Search for the cell housing the specified text and yield its [X, Y] center coordinate. 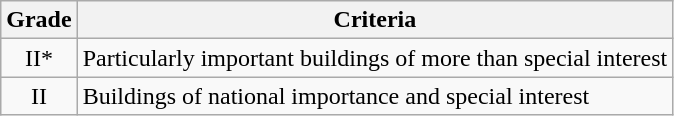
Grade [39, 20]
II* [39, 58]
II [39, 96]
Buildings of national importance and special interest [375, 96]
Criteria [375, 20]
Particularly important buildings of more than special interest [375, 58]
